From the cell containing the given text, extract its center point as (X, Y) coordinate. 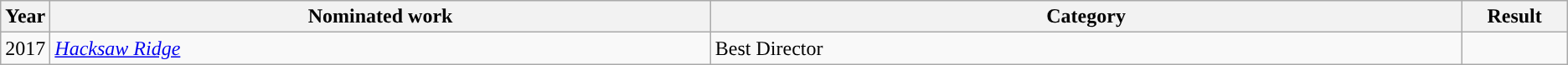
Best Director (1086, 48)
Category (1086, 17)
Year (25, 17)
Result (1514, 17)
Nominated work (380, 17)
2017 (25, 48)
Hacksaw Ridge (380, 48)
